Extract the (X, Y) coordinate from the center of the cell holding the provided text.  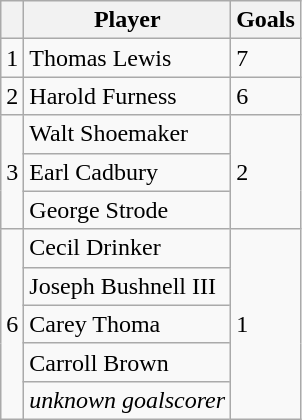
Carroll Brown (128, 362)
Goals (266, 20)
Joseph Bushnell III (128, 286)
Walt Shoemaker (128, 134)
Player (128, 20)
unknown goalscorer (128, 400)
Cecil Drinker (128, 248)
George Strode (128, 210)
Harold Furness (128, 96)
7 (266, 58)
Thomas Lewis (128, 58)
Earl Cadbury (128, 172)
3 (12, 172)
Carey Thoma (128, 324)
